Find where the given text appears and provide that cell's center as [X, Y] coordinate. 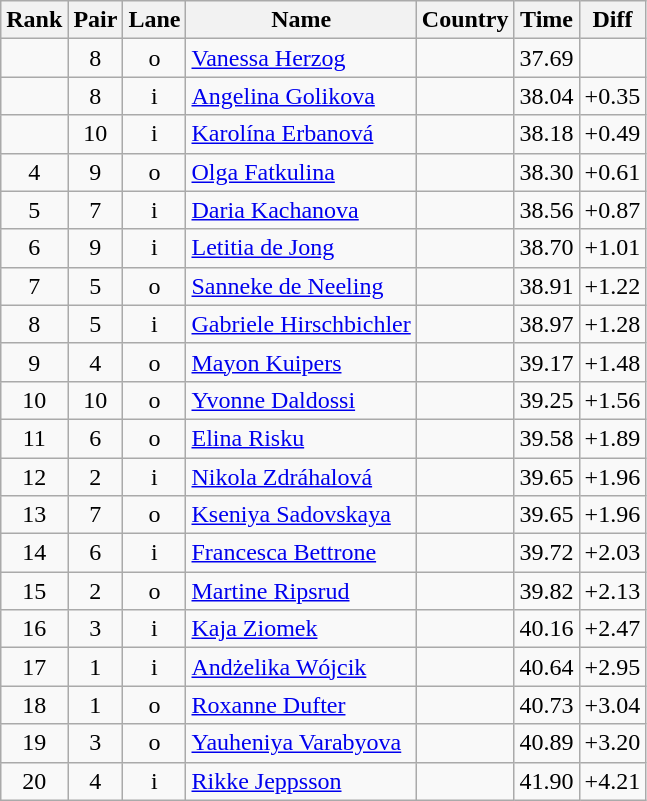
Francesca Bettrone [301, 553]
Kaja Ziomek [301, 629]
+1.01 [612, 248]
Sanneke de Neeling [301, 286]
Vanessa Herzog [301, 58]
Yauheniya Varabyova [301, 743]
14 [34, 553]
Pair [96, 20]
20 [34, 781]
+0.35 [612, 96]
40.64 [546, 667]
39.82 [546, 591]
+2.03 [612, 553]
+2.47 [612, 629]
Olga Fatkulina [301, 172]
Letitia de Jong [301, 248]
Kseniya Sadovskaya [301, 515]
Angelina Golikova [301, 96]
38.30 [546, 172]
38.56 [546, 210]
11 [34, 438]
39.72 [546, 553]
40.73 [546, 705]
Diff [612, 20]
Nikola Zdráhalová [301, 477]
+2.95 [612, 667]
38.18 [546, 134]
17 [34, 667]
12 [34, 477]
Elina Risku [301, 438]
+0.49 [612, 134]
+0.87 [612, 210]
Name [301, 20]
Mayon Kuipers [301, 362]
39.17 [546, 362]
40.89 [546, 743]
39.25 [546, 400]
Lane [154, 20]
+1.89 [612, 438]
Daria Kachanova [301, 210]
Country [465, 20]
+1.22 [612, 286]
+1.48 [612, 362]
+2.13 [612, 591]
+3.20 [612, 743]
19 [34, 743]
Rikke Jeppsson [301, 781]
16 [34, 629]
18 [34, 705]
39.58 [546, 438]
+0.61 [612, 172]
38.04 [546, 96]
+3.04 [612, 705]
Gabriele Hirschbichler [301, 324]
Time [546, 20]
40.16 [546, 629]
Andżelika Wójcik [301, 667]
Martine Ripsrud [301, 591]
13 [34, 515]
Yvonne Daldossi [301, 400]
Roxanne Dufter [301, 705]
37.69 [546, 58]
+1.28 [612, 324]
38.70 [546, 248]
38.97 [546, 324]
+4.21 [612, 781]
38.91 [546, 286]
+1.56 [612, 400]
Karolína Erbanová [301, 134]
Rank [34, 20]
15 [34, 591]
41.90 [546, 781]
